Pinpoint the cell where the given text exists, returning its (x, y) midpoint coordinate. 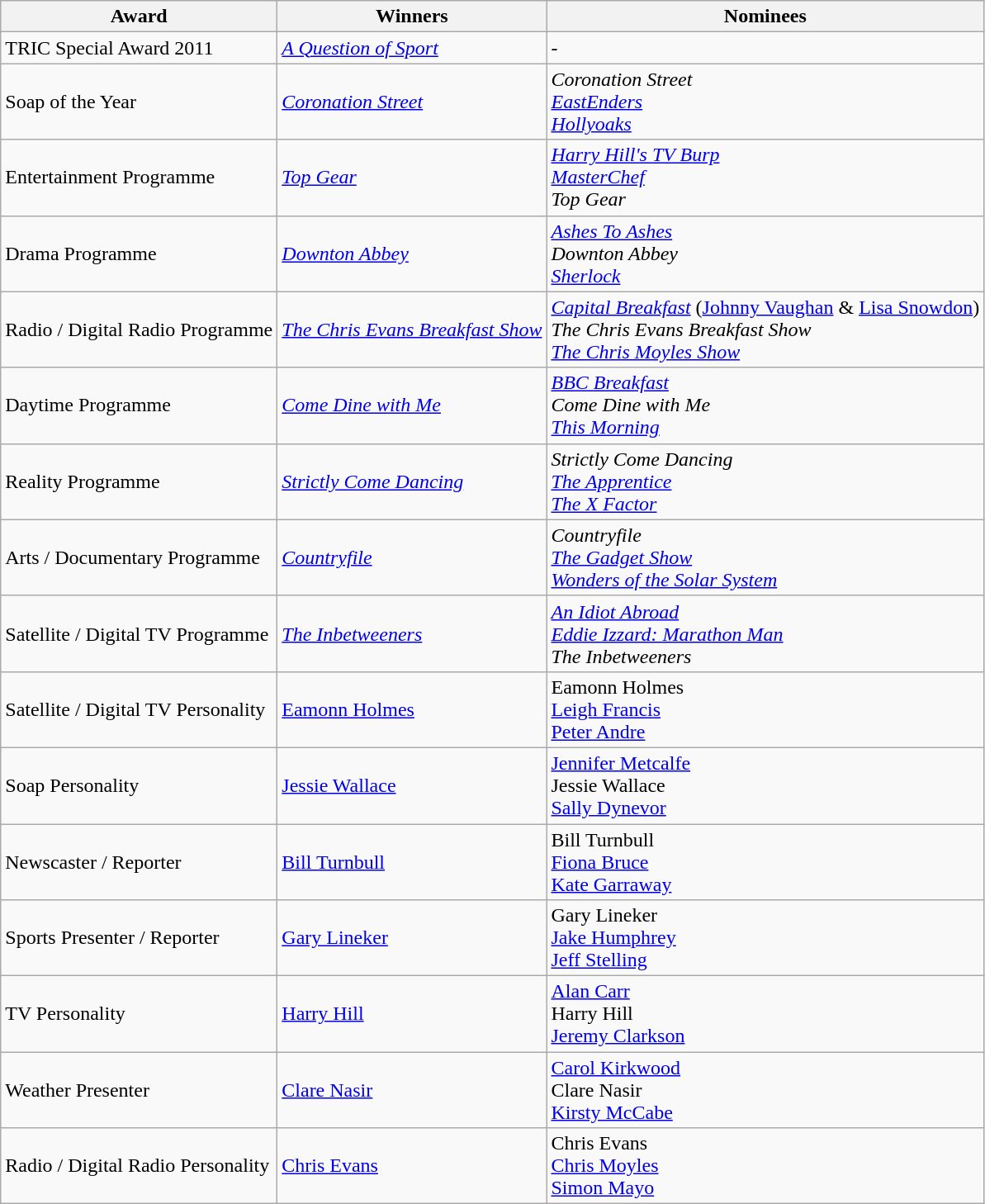
Chris Evans (412, 1166)
Carol Kirkwood Clare Nasir Kirsty McCabe (765, 1090)
Satellite / Digital TV Personality (139, 709)
Countryfile (412, 557)
BBC Breakfast Come Dine with Me This Morning (765, 405)
Chris Evans Chris Moyles Simon Mayo (765, 1166)
The Chris Evans Breakfast Show (412, 329)
Top Gear (412, 178)
Daytime Programme (139, 405)
Come Dine with Me (412, 405)
Alan Carr Harry Hill Jeremy Clarkson (765, 1014)
Countryfile The Gadget Show Wonders of the Solar System (765, 557)
Satellite / Digital TV Programme (139, 633)
Coronation Street (412, 102)
Bill Turnbull (412, 862)
Harry Hill (412, 1014)
Newscaster / Reporter (139, 862)
An Idiot Abroad Eddie Izzard: Marathon Man The Inbetweeners (765, 633)
Gary Lineker Jake Humphrey Jeff Stelling (765, 938)
Drama Programme (139, 254)
A Question of Sport (412, 48)
TRIC Special Award 2011 (139, 48)
TV Personality (139, 1014)
Winners (412, 17)
Sports Presenter / Reporter (139, 938)
Strictly Come Dancing (412, 481)
Bill Turnbull Fiona Bruce Kate Garraway (765, 862)
Clare Nasir (412, 1090)
Eamonn Holmes (412, 709)
Soap of the Year (139, 102)
Radio / Digital Radio Personality (139, 1166)
Downton Abbey (412, 254)
Arts / Documentary Programme (139, 557)
Capital Breakfast (Johnny Vaughan & Lisa Snowdon) The Chris Evans Breakfast Show The Chris Moyles Show (765, 329)
Jessie Wallace (412, 785)
Strictly Come Dancing The Apprentice The X Factor (765, 481)
Entertainment Programme (139, 178)
Award (139, 17)
Weather Presenter (139, 1090)
Nominees (765, 17)
Gary Lineker (412, 938)
Coronation Street EastEnders Hollyoaks (765, 102)
Reality Programme (139, 481)
Radio / Digital Radio Programme (139, 329)
Jennifer Metcalfe Jessie Wallace Sally Dynevor (765, 785)
Eamonn Holmes Leigh Francis Peter Andre (765, 709)
Harry Hill's TV Burp MasterChef Top Gear (765, 178)
Soap Personality (139, 785)
- (765, 48)
The Inbetweeners (412, 633)
Ashes To Ashes Downton Abbey Sherlock (765, 254)
